Detect which cell encompasses the target text, then output its (X, Y) center coordinate. 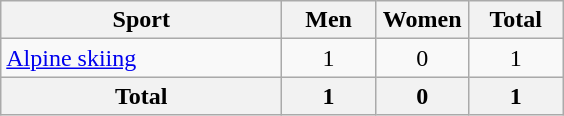
Women (422, 20)
Men (329, 20)
Sport (142, 20)
Alpine skiing (142, 58)
